Pinpoint the cell where the given text exists, returning its (X, Y) midpoint coordinate. 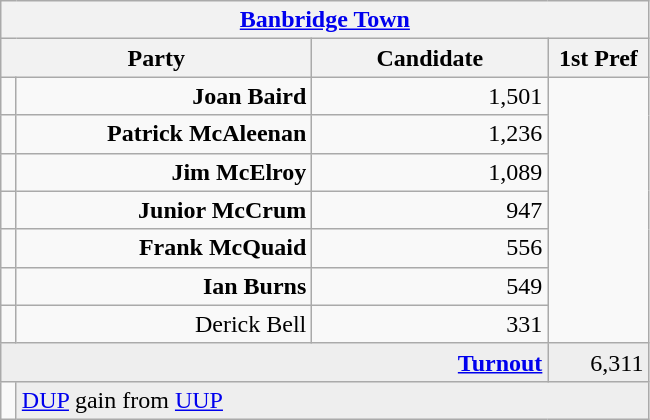
Ian Burns (164, 286)
947 (430, 210)
1,236 (430, 134)
Banbridge Town (325, 20)
331 (430, 324)
Joan Baird (164, 96)
1,089 (430, 172)
1,501 (430, 96)
1st Pref (598, 58)
Junior McCrum (164, 210)
Party (156, 58)
556 (430, 248)
Frank McQuaid (164, 248)
Jim McElroy (164, 172)
Derick Bell (164, 324)
DUP gain from UUP (332, 400)
Patrick McAleenan (164, 134)
549 (430, 286)
Candidate (430, 58)
Turnout (274, 362)
6,311 (598, 362)
